Extract the [X, Y] coordinate from the center of the cell holding the provided text.  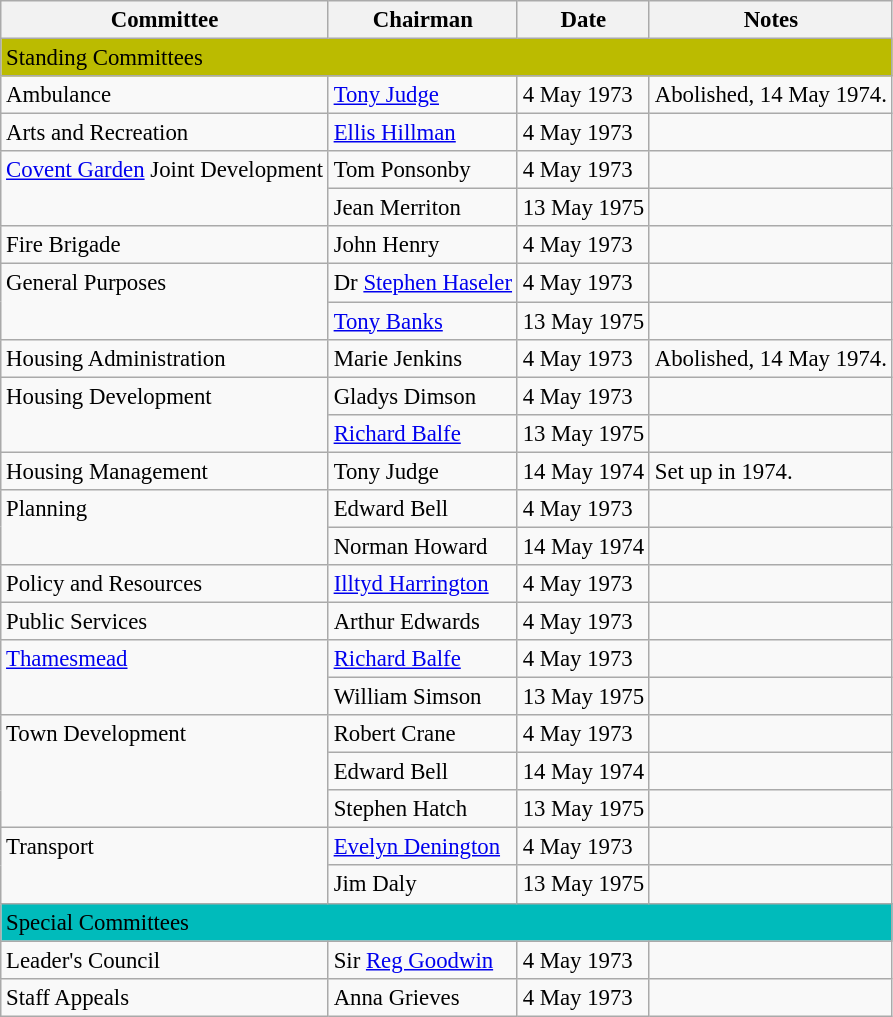
Notes [770, 20]
Date [583, 20]
Thamesmead [165, 678]
Tom Ponsonby [422, 170]
Staff Appeals [165, 997]
Housing Administration [165, 358]
Ambulance [165, 95]
William Simson [422, 697]
Set up in 1974. [770, 471]
Policy and Resources [165, 584]
Illtyd Harrington [422, 584]
Housing Management [165, 471]
Jean Merriton [422, 208]
Anna Grieves [422, 997]
Public Services [165, 621]
Marie Jenkins [422, 358]
Jim Daly [422, 885]
John Henry [422, 245]
Norman Howard [422, 546]
Sir Reg Goodwin [422, 960]
Evelyn Denington [422, 847]
Tony Banks [422, 321]
Committee [165, 20]
Arts and Recreation [165, 133]
General Purposes [165, 302]
Standing Committees [447, 58]
Robert Crane [422, 734]
Dr Stephen Haseler [422, 283]
Leader's Council [165, 960]
Town Development [165, 772]
Housing Development [165, 414]
Fire Brigade [165, 245]
Arthur Edwards [422, 621]
Stephen Hatch [422, 809]
Planning [165, 528]
Gladys Dimson [422, 396]
Covent Garden Joint Development [165, 188]
Ellis Hillman [422, 133]
Transport [165, 866]
Special Committees [447, 922]
Chairman [422, 20]
